Detect which cell encompasses the target text, then output its (x, y) center coordinate. 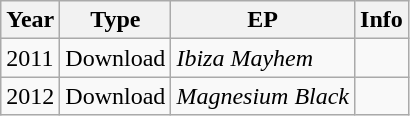
Type (116, 20)
2012 (30, 96)
Ibiza Mayhem (263, 58)
EP (263, 20)
Year (30, 20)
2011 (30, 58)
Info (382, 20)
Magnesium Black (263, 96)
